Find where the given text appears and provide that cell's center as (x, y) coordinate. 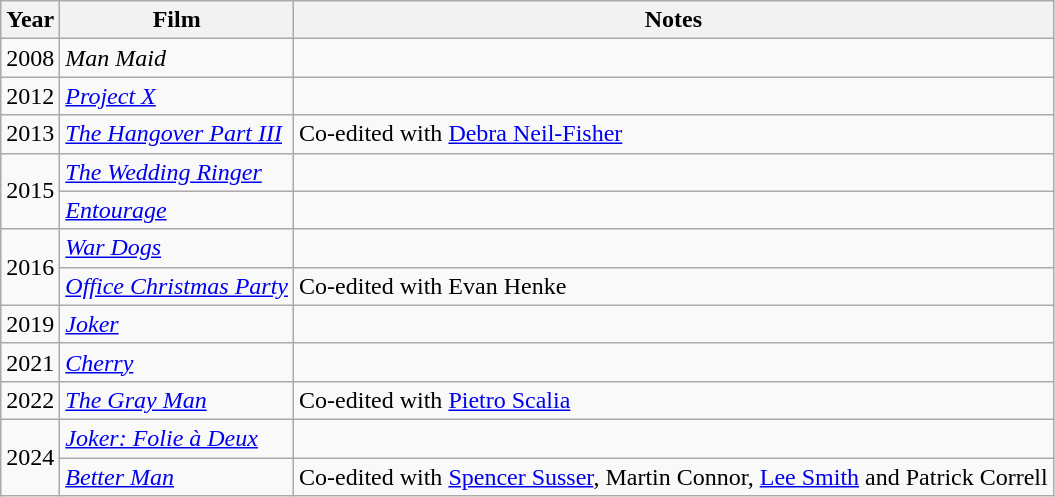
Joker (177, 324)
Entourage (177, 210)
Office Christmas Party (177, 286)
The Gray Man (177, 400)
2019 (30, 324)
Co-edited with Evan Henke (674, 286)
2016 (30, 267)
2008 (30, 58)
2015 (30, 191)
Film (177, 20)
2024 (30, 457)
Cherry (177, 362)
The Hangover Part III (177, 134)
Year (30, 20)
Project X (177, 96)
Man Maid (177, 58)
War Dogs (177, 248)
2021 (30, 362)
Co-edited with Debra Neil-Fisher (674, 134)
Joker: Folie à Deux (177, 438)
2013 (30, 134)
Co-edited with Pietro Scalia (674, 400)
Co-edited with Spencer Susser, Martin Connor, Lee Smith and Patrick Correll (674, 477)
Notes (674, 20)
2012 (30, 96)
Better Man (177, 477)
The Wedding Ringer (177, 172)
2022 (30, 400)
